Find where the given text appears and provide that cell's center as (x, y) coordinate. 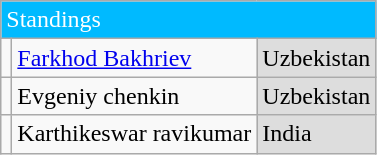
Karthikeswar ravikumar (134, 134)
India (316, 134)
Evgeniy chenkin (134, 96)
Farkhod Bakhriev (134, 58)
Standings (188, 20)
